Detect which cell encompasses the target text, then output its [x, y] center coordinate. 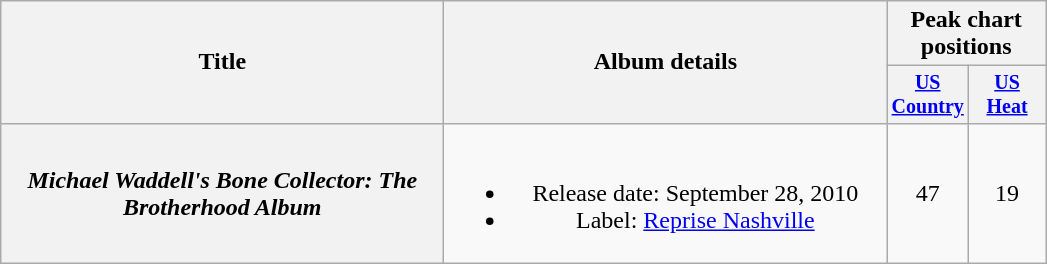
US Country [928, 94]
Peak chart positions [966, 34]
US Heat [1008, 94]
Michael Waddell's Bone Collector: The Brotherhood Album [222, 193]
Title [222, 62]
47 [928, 193]
Release date: September 28, 2010Label: Reprise Nashville [666, 193]
19 [1008, 193]
Album details [666, 62]
